Capture the cell that displays the provided text and extract its [X, Y] central coordinate. 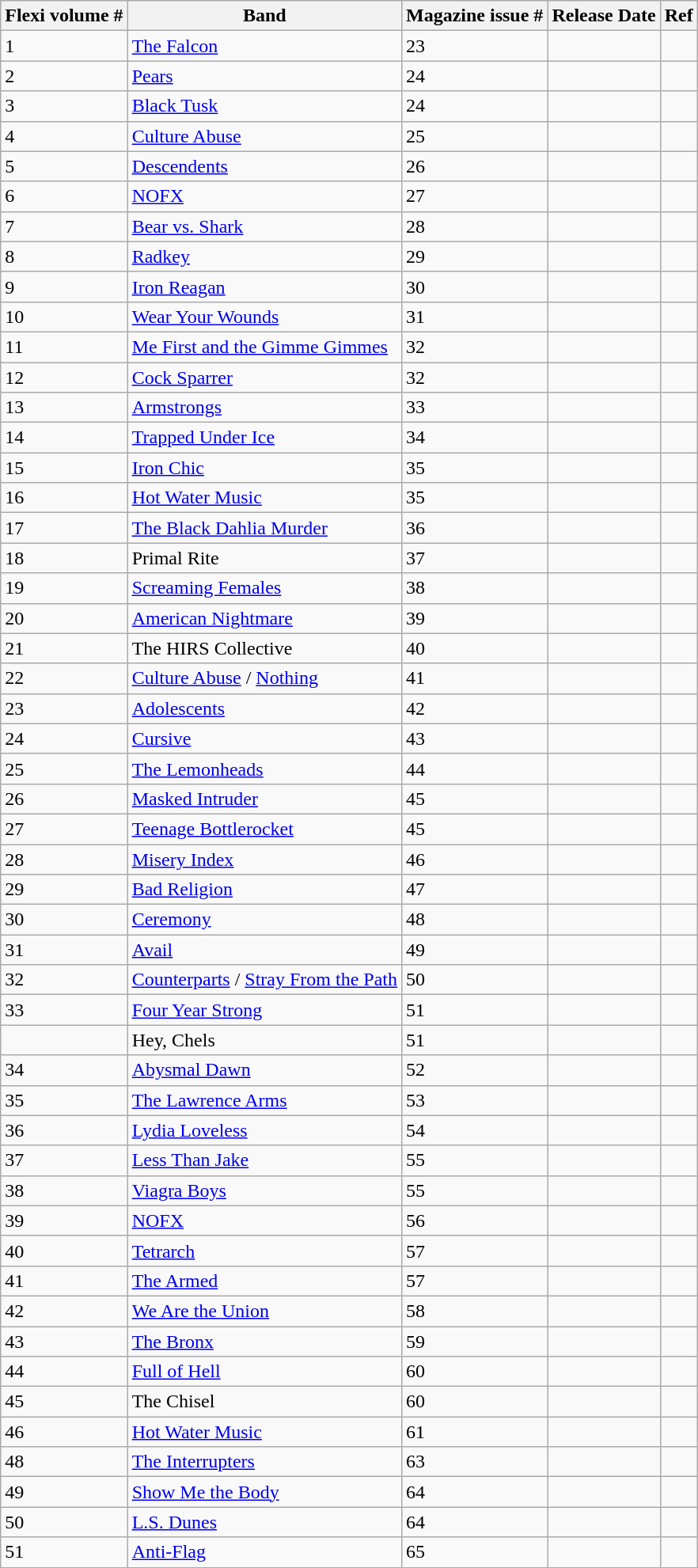
1 [64, 46]
Tetrarch [264, 1251]
14 [64, 438]
Cursive [264, 738]
Bear vs. Shark [264, 226]
56 [475, 1221]
Counterparts / Stray From the Path [264, 980]
Bad Religion [264, 890]
Misery Index [264, 859]
The Black Dahlia Murder [264, 528]
The Armed [264, 1281]
12 [64, 378]
Four Year Strong [264, 1010]
Teenage Bottlerocket [264, 829]
59 [475, 1342]
Flexi volume # [64, 16]
8 [64, 256]
13 [64, 408]
Iron Chic [264, 468]
53 [475, 1100]
Less Than Jake [264, 1160]
The Interrupters [264, 1462]
L.S. Dunes [264, 1522]
16 [64, 498]
The Lemonheads [264, 769]
Black Tusk [264, 106]
Me First and the Gimme Gimmes [264, 347]
Hey, Chels [264, 1040]
Culture Abuse / Nothing [264, 678]
20 [64, 618]
The Lawrence Arms [264, 1100]
5 [64, 166]
The Bronx [264, 1342]
Pears [264, 76]
9 [64, 287]
7 [64, 226]
3 [64, 106]
Trapped Under Ice [264, 438]
Descendents [264, 166]
American Nightmare [264, 618]
Ref [679, 16]
6 [64, 196]
47 [475, 890]
Cock Sparrer [264, 378]
Adolescents [264, 708]
Magazine issue # [475, 16]
Band [264, 16]
21 [64, 648]
Avail [264, 950]
52 [475, 1070]
The HIRS Collective [264, 648]
22 [64, 678]
Masked Intruder [264, 799]
Wear Your Wounds [264, 317]
17 [64, 528]
We Are the Union [264, 1311]
Release Date [604, 16]
Lydia Loveless [264, 1130]
Radkey [264, 256]
63 [475, 1462]
The Falcon [264, 46]
The Chisel [264, 1402]
15 [64, 468]
Primal Rite [264, 558]
54 [475, 1130]
Culture Abuse [264, 136]
11 [64, 347]
10 [64, 317]
Armstrongs [264, 408]
Screaming Females [264, 588]
Iron Reagan [264, 287]
2 [64, 76]
Show Me the Body [264, 1492]
Ceremony [264, 920]
18 [64, 558]
58 [475, 1311]
61 [475, 1432]
Anti-Flag [264, 1552]
Full of Hell [264, 1372]
19 [64, 588]
Abysmal Dawn [264, 1070]
Viagra Boys [264, 1190]
4 [64, 136]
65 [475, 1552]
